Capture the cell that displays the provided text and extract its [X, Y] central coordinate. 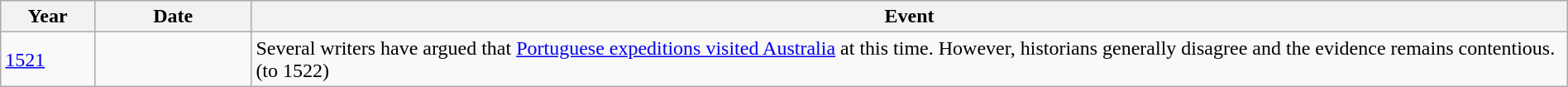
Year [48, 17]
Date [172, 17]
Event [910, 17]
1521 [48, 60]
